For the text-containing cell, return its midpoint in (x, y) coordinate format. 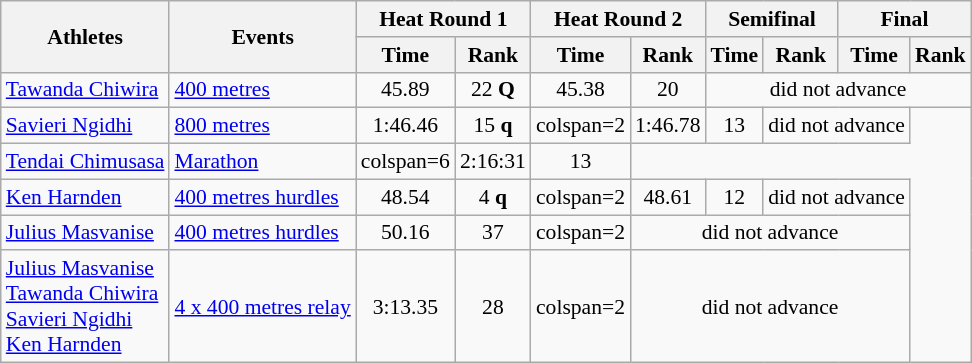
Semifinal (772, 19)
48.61 (668, 197)
Julius Masvanise (86, 233)
12 (734, 197)
15 q (493, 126)
Ken Harnden (86, 197)
1:46.46 (406, 126)
2:16:31 (493, 162)
Athletes (86, 36)
Heat Round 1 (444, 19)
Final (904, 19)
400 metres (262, 90)
Tawanda Chiwira (86, 90)
50.16 (406, 233)
Julius MasvaniseTawanda ChiwiraSavieri NgidhiKen Harnden (86, 307)
28 (493, 307)
800 metres (262, 126)
20 (668, 90)
colspan=6 (406, 162)
Tendai Chimusasa (86, 162)
45.38 (580, 90)
1:46.78 (668, 126)
45.89 (406, 90)
22 Q (493, 90)
Savieri Ngidhi (86, 126)
Heat Round 2 (618, 19)
48.54 (406, 197)
Events (262, 36)
Marathon (262, 162)
37 (493, 233)
4 x 400 metres relay (262, 307)
3:13.35 (406, 307)
4 q (493, 197)
